Return (x, y) of the center of cell containing provided text 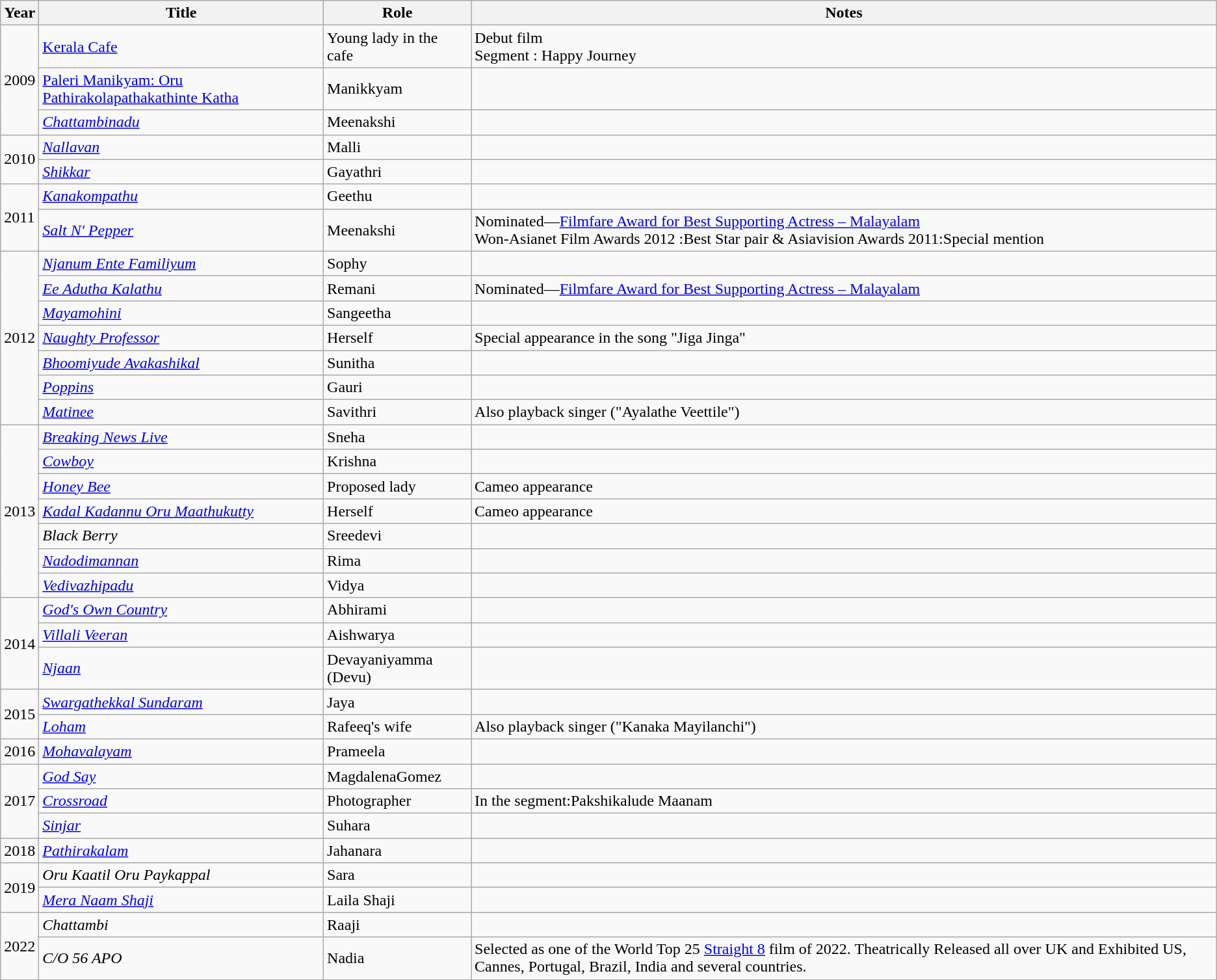
Kadal Kadannu Oru Maathukutty (181, 511)
Manikkyam (398, 88)
Proposed lady (398, 486)
Devayaniyamma (Devu) (398, 669)
Prameela (398, 751)
2012 (20, 338)
Poppins (181, 388)
C/O 56 APO (181, 959)
Matinee (181, 412)
2011 (20, 217)
Gayathri (398, 172)
Loham (181, 726)
Malli (398, 147)
Raaji (398, 925)
God Say (181, 776)
Debut filmSegment : Happy Journey (844, 47)
Remani (398, 288)
Sunitha (398, 362)
Naughty Professor (181, 338)
Nallavan (181, 147)
God's Own Country (181, 610)
Aishwarya (398, 635)
Vidya (398, 585)
Sneha (398, 437)
Sara (398, 875)
Ee Adutha Kalathu (181, 288)
Nadia (398, 959)
Villali Veeran (181, 635)
Gauri (398, 388)
Also playback singer ("Kanaka Mayilanchi") (844, 726)
Cowboy (181, 462)
Njanum Ente Familiyum (181, 263)
Mera Naam Shaji (181, 900)
Pathirakalam (181, 851)
Laila Shaji (398, 900)
Also playback singer ("Ayalathe Veettile") (844, 412)
Title (181, 13)
Mohavalayam (181, 751)
2019 (20, 888)
Black Berry (181, 536)
Jahanara (398, 851)
Krishna (398, 462)
Vedivazhipadu (181, 585)
Sophy (398, 263)
Crossroad (181, 801)
Nadodimannan (181, 561)
Photographer (398, 801)
In the segment:Pakshikalude Maanam (844, 801)
Special appearance in the song "Jiga Jinga" (844, 338)
Sinjar (181, 826)
Salt N' Pepper (181, 230)
Bhoomiyude Avakashikal (181, 362)
2009 (20, 80)
2015 (20, 714)
Honey Bee (181, 486)
2022 (20, 946)
Suhara (398, 826)
Notes (844, 13)
Role (398, 13)
Sangeetha (398, 313)
Rima (398, 561)
Breaking News Live (181, 437)
Swargathekkal Sundaram (181, 702)
Kerala Cafe (181, 47)
Geethu (398, 196)
Young lady in the cafe (398, 47)
Nominated—Filmfare Award for Best Supporting Actress – MalayalamWon-Asianet Film Awards 2012 :Best Star pair & Asiavision Awards 2011:Special mention (844, 230)
Mayamohini (181, 313)
2017 (20, 801)
Rafeeq's wife (398, 726)
Oru Kaatil Oru Paykappal (181, 875)
2010 (20, 159)
2018 (20, 851)
Abhirami (398, 610)
Savithri (398, 412)
Paleri Manikyam: Oru Pathirakolapathakathinte Katha (181, 88)
Chattambinadu (181, 122)
MagdalenaGomez (398, 776)
Shikkar (181, 172)
Sreedevi (398, 536)
Nominated—Filmfare Award for Best Supporting Actress – Malayalam (844, 288)
2013 (20, 511)
2016 (20, 751)
Kanakompathu (181, 196)
2014 (20, 644)
Njaan (181, 669)
Jaya (398, 702)
Chattambi (181, 925)
Year (20, 13)
